Identify which cell holds the provided text, then report its (x, y) central coordinate. 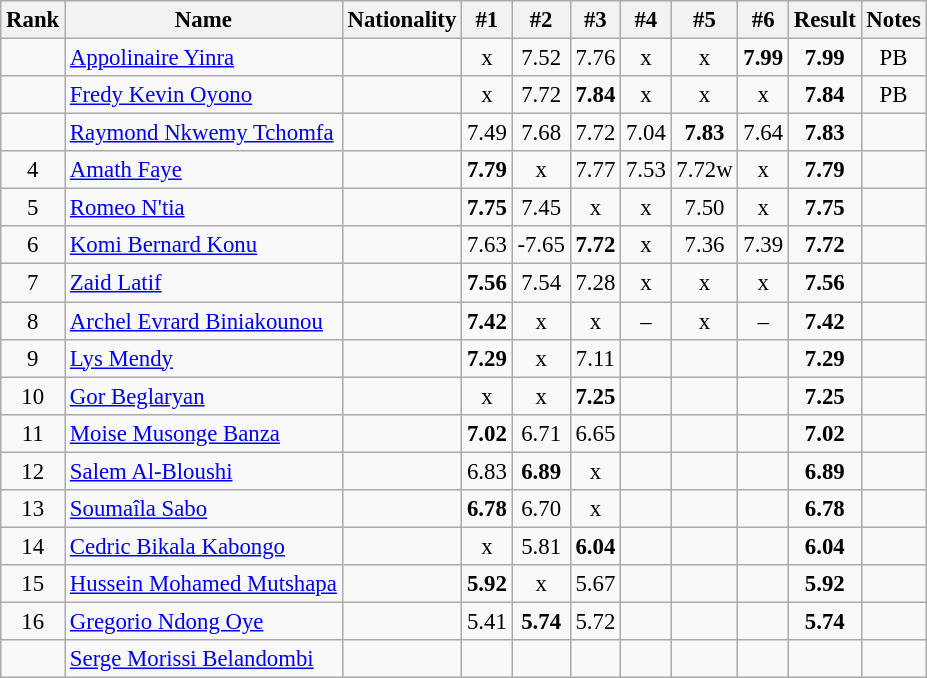
#6 (763, 20)
#4 (646, 20)
14 (33, 546)
7.63 (487, 245)
7.68 (541, 133)
#3 (595, 20)
6.71 (541, 433)
Name (204, 20)
Amath Faye (204, 170)
7.52 (541, 58)
Hussein Mohamed Mutshapa (204, 584)
7.49 (487, 133)
Nationality (402, 20)
5.67 (595, 584)
7.11 (595, 358)
Raymond Nkwemy Tchomfa (204, 133)
8 (33, 321)
7.50 (704, 208)
7.45 (541, 208)
7.64 (763, 133)
6.65 (595, 433)
6 (33, 245)
12 (33, 471)
Soumaîla Sabo (204, 509)
Lys Mendy (204, 358)
11 (33, 433)
6.70 (541, 509)
7.72w (704, 170)
7.76 (595, 58)
5 (33, 208)
Archel Evrard Biniakounou (204, 321)
6.83 (487, 471)
Zaid Latif (204, 283)
15 (33, 584)
#5 (704, 20)
7.36 (704, 245)
Result (824, 20)
Moise Musonge Banza (204, 433)
#1 (487, 20)
-7.65 (541, 245)
5.81 (541, 546)
7.39 (763, 245)
7.77 (595, 170)
Romeo N'tia (204, 208)
9 (33, 358)
Appolinaire Yinra (204, 58)
7.53 (646, 170)
7.04 (646, 133)
4 (33, 170)
10 (33, 396)
7.28 (595, 283)
Salem Al-Bloushi (204, 471)
Notes (894, 20)
Komi Bernard Konu (204, 245)
Fredy Kevin Oyono (204, 95)
Serge Morissi Belandombi (204, 659)
16 (33, 621)
#2 (541, 20)
Rank (33, 20)
7.54 (541, 283)
5.41 (487, 621)
Gregorio Ndong Oye (204, 621)
13 (33, 509)
Cedric Bikala Kabongo (204, 546)
5.72 (595, 621)
Gor Beglaryan (204, 396)
7 (33, 283)
